For the text-containing cell, return its midpoint in (x, y) coordinate format. 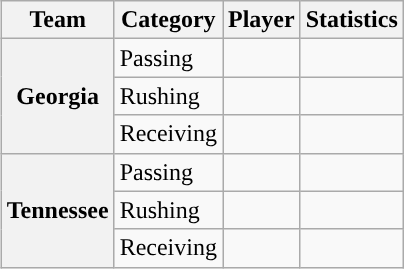
Team (58, 20)
Category (168, 20)
Georgia (58, 96)
Statistics (352, 20)
Player (261, 20)
Tennessee (58, 210)
